Output the [x, y] coordinate of the center of the cell containing the given text.  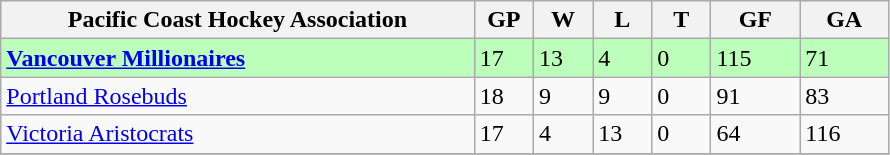
L [622, 20]
T [682, 20]
Victoria Aristocrats [238, 134]
116 [844, 134]
Vancouver Millionaires [238, 58]
91 [756, 96]
GA [844, 20]
18 [504, 96]
W [562, 20]
GP [504, 20]
GF [756, 20]
83 [844, 96]
Portland Rosebuds [238, 96]
64 [756, 134]
Pacific Coast Hockey Association [238, 20]
115 [756, 58]
71 [844, 58]
